Extract the (x, y) coordinate from the center of the cell holding the provided text.  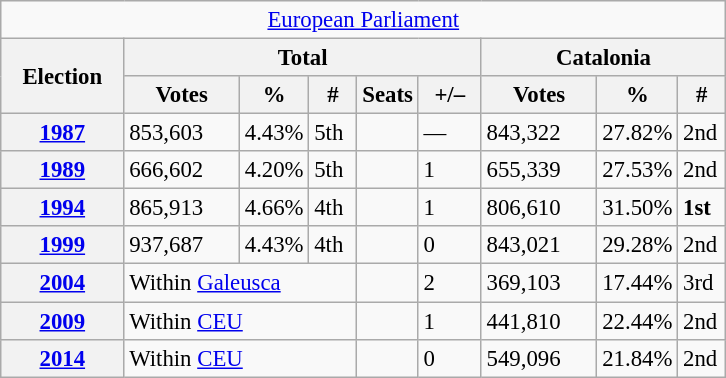
441,810 (539, 321)
666,602 (182, 170)
European Parliament (364, 20)
Catalonia (604, 58)
27.82% (638, 133)
843,021 (539, 245)
1999 (62, 245)
22.44% (638, 321)
4.20% (274, 170)
369,103 (539, 283)
843,322 (539, 133)
Election (62, 76)
2004 (62, 283)
806,610 (539, 208)
— (450, 133)
29.28% (638, 245)
4.66% (274, 208)
27.53% (638, 170)
21.84% (638, 358)
Seats (388, 95)
Total (302, 58)
655,339 (539, 170)
549,096 (539, 358)
853,603 (182, 133)
2 (450, 283)
3rd (702, 283)
2009 (62, 321)
1st (702, 208)
+/– (450, 95)
Within Galeusca (240, 283)
1987 (62, 133)
1994 (62, 208)
31.50% (638, 208)
937,687 (182, 245)
865,913 (182, 208)
17.44% (638, 283)
2014 (62, 358)
1989 (62, 170)
